Extract the [x, y] coordinate from the center of the cell holding the provided text.  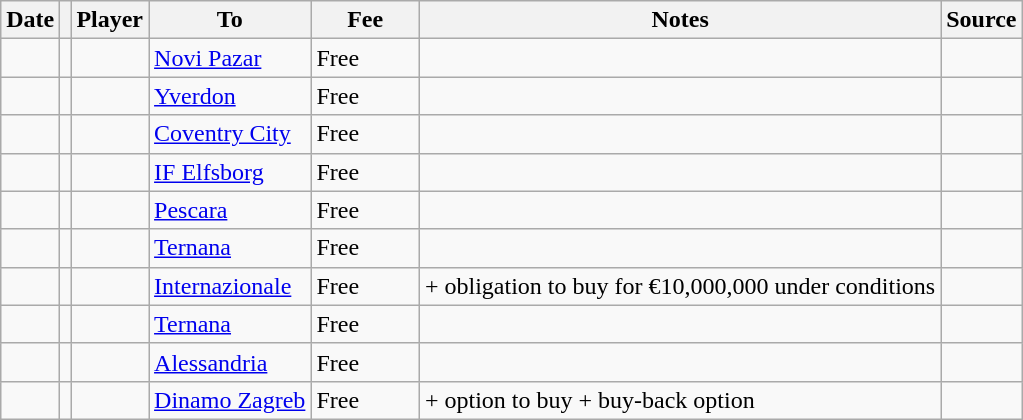
Coventry City [230, 134]
Yverdon [230, 96]
Player [110, 20]
Date [30, 20]
Novi Pazar [230, 58]
Source [982, 20]
Internazionale [230, 286]
Pescara [230, 210]
Fee [366, 20]
To [230, 20]
Alessandria [230, 362]
Notes [680, 20]
Dinamo Zagreb [230, 400]
IF Elfsborg [230, 172]
+ option to buy + buy-back option [680, 400]
+ obligation to buy for €10,000,000 under conditions [680, 286]
